Find where the given text appears and provide that cell's center as (x, y) coordinate. 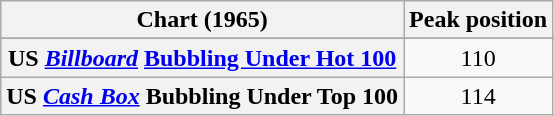
114 (478, 96)
110 (478, 58)
US Cash Box Bubbling Under Top 100 (202, 96)
Peak position (478, 20)
US Billboard Bubbling Under Hot 100 (202, 58)
Chart (1965) (202, 20)
